Capture the cell that displays the provided text and extract its [X, Y] central coordinate. 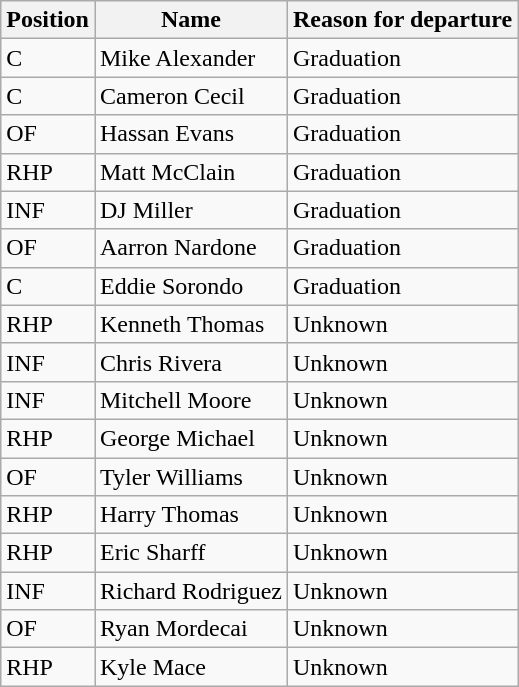
Kenneth Thomas [190, 324]
Cameron Cecil [190, 96]
Kyle Mace [190, 667]
Harry Thomas [190, 515]
Hassan Evans [190, 134]
Chris Rivera [190, 362]
Tyler Williams [190, 477]
Position [48, 20]
Reason for departure [403, 20]
Mitchell Moore [190, 400]
Matt McClain [190, 172]
Mike Alexander [190, 58]
Name [190, 20]
Eddie Sorondo [190, 286]
Richard Rodriguez [190, 591]
George Michael [190, 438]
Aarron Nardone [190, 248]
Ryan Mordecai [190, 629]
Eric Sharff [190, 553]
DJ Miller [190, 210]
